From the cell containing the given text, extract its center point as [X, Y] coordinate. 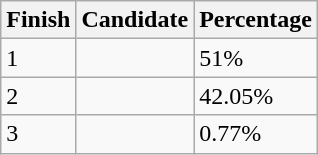
0.77% [256, 134]
3 [38, 134]
42.05% [256, 96]
51% [256, 58]
Finish [38, 20]
Percentage [256, 20]
1 [38, 58]
2 [38, 96]
Candidate [135, 20]
